Identify which cell holds the provided text, then report its [x, y] central coordinate. 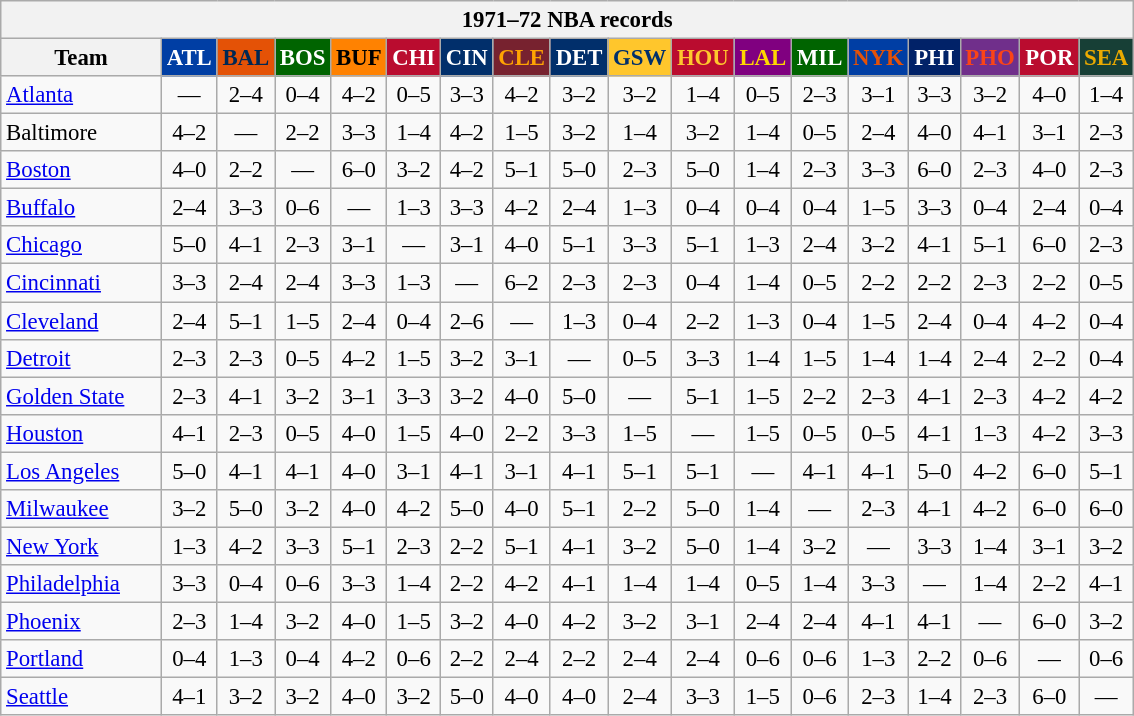
Team [82, 58]
NYK [878, 58]
Houston [82, 433]
ATL [189, 58]
2–6 [467, 321]
LAL [762, 58]
BAL [246, 58]
GSW [640, 58]
Golden State [82, 396]
Cleveland [82, 321]
PHI [934, 58]
Baltimore [82, 133]
POR [1050, 58]
CLE [522, 58]
1971–72 NBA records [568, 20]
PHO [990, 58]
Phoenix [82, 621]
Milwaukee [82, 509]
CIN [467, 58]
CHI [414, 58]
New York [82, 546]
MIL [820, 58]
Chicago [82, 245]
Cincinnati [82, 283]
Boston [82, 170]
HOU [704, 58]
6–2 [522, 283]
Portland [82, 659]
Detroit [82, 358]
DET [578, 58]
SEA [1106, 58]
BUF [359, 58]
BOS [303, 58]
Buffalo [82, 208]
Los Angeles [82, 471]
Philadelphia [82, 584]
Atlanta [82, 95]
Seattle [82, 697]
